Output the (x, y) coordinate of the center of the cell containing the given text.  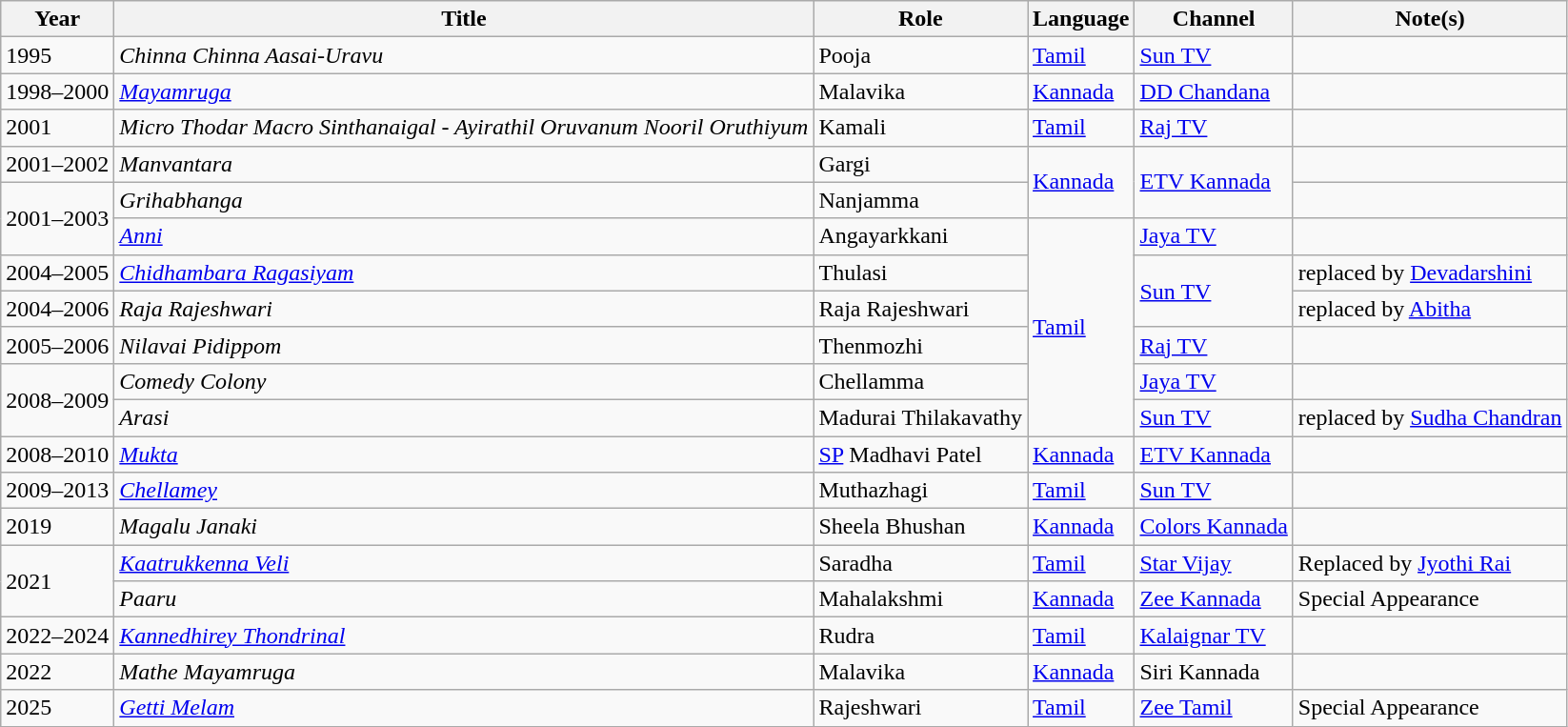
Kalaignar TV (1214, 636)
2001–2002 (57, 164)
2022–2024 (57, 636)
Nanjamma (920, 200)
2008–2009 (57, 399)
Sheela Bhushan (920, 527)
Chellamey (464, 491)
Paaru (464, 599)
Grihabhanga (464, 200)
Mathe Mayamruga (464, 672)
Kamali (920, 128)
Getti Melam (464, 708)
Colors Kannada (1214, 527)
Manvantara (464, 164)
Arasi (464, 417)
replaced by Devadarshini (1430, 273)
Chinna Chinna Aasai-Uravu (464, 55)
Zee Kannada (1214, 599)
Comedy Colony (464, 381)
2001–2003 (57, 218)
Kaatrukkenna Veli (464, 563)
2022 (57, 672)
replaced by Sudha Chandran (1430, 417)
Star Vijay (1214, 563)
Magalu Janaki (464, 527)
Thulasi (920, 273)
2009–2013 (57, 491)
2005–2006 (57, 345)
Pooja (920, 55)
Nilavai Pidippom (464, 345)
Chidhambara Ragasiyam (464, 273)
replaced by Abitha (1430, 309)
Title (464, 19)
Rajeshwari (920, 708)
2004–2005 (57, 273)
2021 (57, 581)
Year (57, 19)
Anni (464, 236)
2019 (57, 527)
Thenmozhi (920, 345)
DD Chandana (1214, 91)
Angayarkkani (920, 236)
Micro Thodar Macro Sinthanaigal - Ayirathil Oruvanum Nooril Oruthiyum (464, 128)
Kannedhirey Thondrinal (464, 636)
2001 (57, 128)
Replaced by Jyothi Rai (1430, 563)
Mayamruga (464, 91)
Channel (1214, 19)
Note(s) (1430, 19)
Gargi (920, 164)
Language (1081, 19)
Siri Kannada (1214, 672)
Saradha (920, 563)
Mahalakshmi (920, 599)
Chellamma (920, 381)
Zee Tamil (1214, 708)
Mukta (464, 454)
Role (920, 19)
2004–2006 (57, 309)
Rudra (920, 636)
1998–2000 (57, 91)
2008–2010 (57, 454)
Muthazhagi (920, 491)
SP Madhavi Patel (920, 454)
2025 (57, 708)
Madurai Thilakavathy (920, 417)
1995 (57, 55)
